Identify which cell holds the provided text, then report its [X, Y] central coordinate. 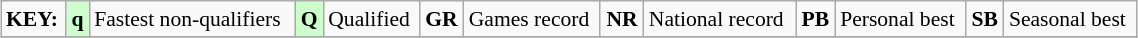
Qualified [371, 19]
National record [720, 19]
GR [442, 19]
Fastest non-qualifiers [192, 19]
NR [622, 19]
Seasonal best [1070, 19]
PB [816, 19]
Games record [532, 19]
SB [985, 19]
Q [309, 19]
KEY: [34, 19]
Personal best [900, 19]
q [78, 19]
